Scan for the cell matching the given text and deliver its (X, Y) coordinate at center. 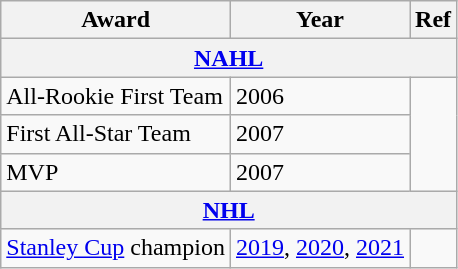
2019, 2020, 2021 (320, 248)
Ref (434, 20)
All-Rookie First Team (116, 96)
Stanley Cup champion (116, 248)
Award (116, 20)
NAHL (229, 58)
Year (320, 20)
2006 (320, 96)
NHL (229, 210)
MVP (116, 172)
First All-Star Team (116, 134)
